Scan for the cell matching the given text and deliver its [X, Y] coordinate at center. 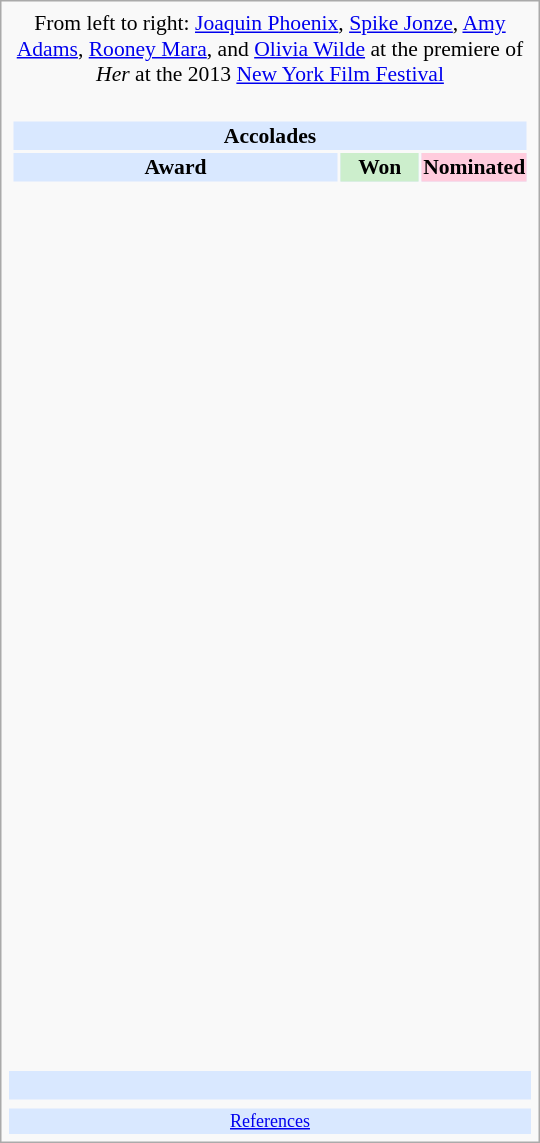
References [270, 1121]
Award [175, 167]
Nominated [474, 167]
Accolades Award Won Nominated [270, 579]
From left to right: Joaquin Phoenix, Spike Jonze, Amy Adams, Rooney Mara, and Olivia Wilde at the premiere of Her at the 2013 New York Film Festival [270, 49]
Won [380, 167]
Accolades [270, 135]
